From the cell containing the given text, extract its center point as [x, y] coordinate. 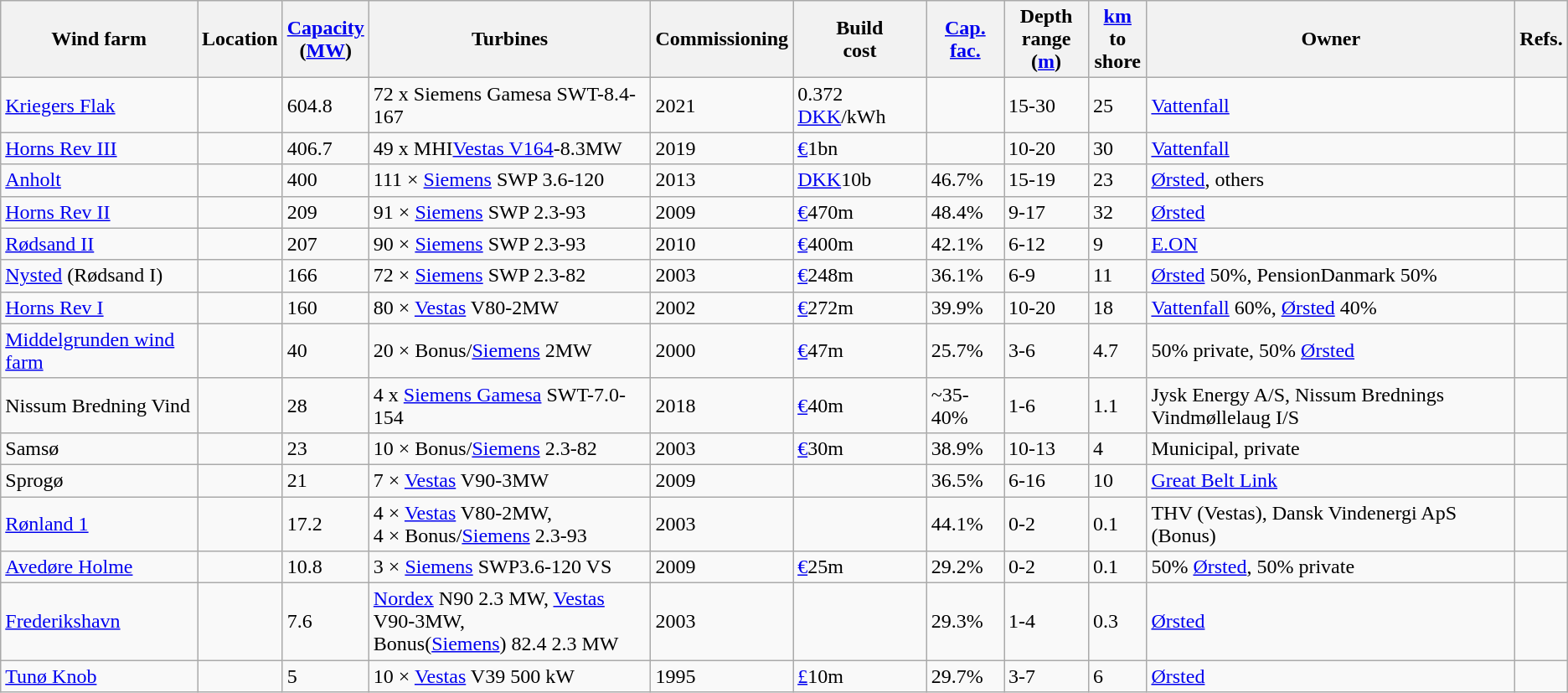
9-17 [1047, 212]
15-19 [1047, 180]
Commissioning [722, 39]
Vattenfall 60%, Ørsted 40% [1331, 308]
0.3 [1117, 622]
1-6 [1047, 406]
Location [240, 39]
Nysted (Rødsand I) [99, 276]
40 [325, 350]
Turbines [509, 39]
Kriegers Flak [99, 106]
€40m [860, 406]
7.6 [325, 622]
17.2 [325, 523]
~35-40% [965, 406]
Ørsted 50%, PensionDanmark 50% [1331, 276]
80 × Vestas V80-2MW [509, 308]
2018 [722, 406]
2013 [722, 180]
3-7 [1047, 676]
€470m [860, 212]
4 × Vestas V80-2MW, 4 × Bonus/Siemens 2.3-93 [509, 523]
28 [325, 406]
Nordex N90 2.3 MW, Vestas V90-3MW, Bonus(Siemens) 82.4 2.3 MW [509, 622]
29.3% [965, 622]
44.1% [965, 523]
€1bn [860, 148]
166 [325, 276]
1995 [722, 676]
6-12 [1047, 244]
€25m [860, 567]
Buildcost [860, 39]
2019 [722, 148]
5 [325, 676]
Frederikshavn [99, 622]
20 × Bonus/Siemens 2MW [509, 350]
15-30 [1047, 106]
72 × Siemens SWP 2.3-82 [509, 276]
Wind farm [99, 39]
4 [1117, 448]
46.7% [965, 180]
29.7% [965, 676]
Horns Rev II [99, 212]
25 [1117, 106]
10 × Vestas V39 500 kW [509, 676]
30 [1117, 148]
Horns Rev I [99, 308]
18 [1117, 308]
4 x Siemens Gamesa SWT-7.0-154 [509, 406]
Owner [1331, 39]
10 × Bonus/Siemens 2.3-82 [509, 448]
Great Belt Link [1331, 480]
Jysk Energy A/S, Nissum Brednings Vindmøllelaug I/S [1331, 406]
Capacity (MW) [325, 39]
€47m [860, 350]
207 [325, 244]
Refs. [1541, 39]
Avedøre Holme [99, 567]
3 × Siemens SWP3.6-120 VS [509, 567]
Tunø Knob [99, 676]
32 [1117, 212]
Middelgrunden wind farm [99, 350]
50% private, 50% Ørsted [1331, 350]
36.5% [965, 480]
406.7 [325, 148]
29.2% [965, 567]
2000 [722, 350]
2021 [722, 106]
Ørsted, others [1331, 180]
48.4% [965, 212]
Municipal, private [1331, 448]
9 [1117, 244]
10 [1117, 480]
21 [325, 480]
7 × Vestas V90-3MW [509, 480]
Rødsand II [99, 244]
6 [1117, 676]
€400m [860, 244]
72 x Siemens Gamesa SWT-8.4-167 [509, 106]
Cap.fac. [965, 39]
1.1 [1117, 406]
209 [325, 212]
Samsø [99, 448]
DKK10b [860, 180]
38.9% [965, 448]
6-16 [1047, 480]
€248m [860, 276]
£10m [860, 676]
Nissum Bredning Vind [99, 406]
3-6 [1047, 350]
0.372 DKK/kWh [860, 106]
Horns Rev III [99, 148]
2002 [722, 308]
2010 [722, 244]
10.8 [325, 567]
49 x MHIVestas V164-8.3MW [509, 148]
km toshore [1117, 39]
€30m [860, 448]
25.7% [965, 350]
Depthrange (m) [1047, 39]
10-13 [1047, 448]
111 × Siemens SWP 3.6-120 [509, 180]
1-4 [1047, 622]
E.ON [1331, 244]
50% Ørsted, 50% private [1331, 567]
€272m [860, 308]
4.7 [1117, 350]
11 [1117, 276]
42.1% [965, 244]
Rønland 1 [99, 523]
THV (Vestas), Dansk Vindenergi ApS (Bonus) [1331, 523]
39.9% [965, 308]
604.8 [325, 106]
91 × Siemens SWP 2.3-93 [509, 212]
Sprogø [99, 480]
6-9 [1047, 276]
160 [325, 308]
90 × Siemens SWP 2.3-93 [509, 244]
400 [325, 180]
Anholt [99, 180]
36.1% [965, 276]
